Capture the cell that displays the provided text and extract its (X, Y) central coordinate. 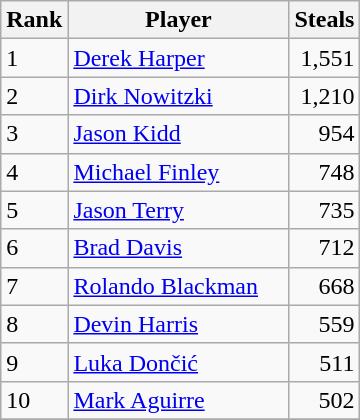
954 (324, 134)
Luka Dončić (178, 362)
511 (324, 362)
559 (324, 324)
9 (34, 362)
748 (324, 172)
5 (34, 210)
Player (178, 20)
Rolando Blackman (178, 286)
1 (34, 58)
502 (324, 400)
Dirk Nowitzki (178, 96)
712 (324, 248)
668 (324, 286)
1,210 (324, 96)
Steals (324, 20)
3 (34, 134)
Devin Harris (178, 324)
7 (34, 286)
Michael Finley (178, 172)
4 (34, 172)
6 (34, 248)
2 (34, 96)
10 (34, 400)
735 (324, 210)
Brad Davis (178, 248)
Jason Terry (178, 210)
Derek Harper (178, 58)
Rank (34, 20)
Mark Aguirre (178, 400)
1,551 (324, 58)
Jason Kidd (178, 134)
8 (34, 324)
